Extract the [X, Y] coordinate from the center of the cell holding the provided text.  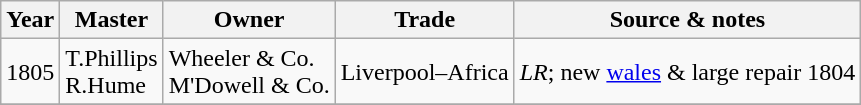
Trade [424, 20]
Master [112, 20]
Liverpool–Africa [424, 72]
1805 [30, 72]
LR; new wales & large repair 1804 [688, 72]
T.PhillipsR.Hume [112, 72]
Wheeler & Co.M'Dowell & Co. [249, 72]
Owner [249, 20]
Source & notes [688, 20]
Year [30, 20]
